Find where the given text appears and provide that cell's center as [x, y] coordinate. 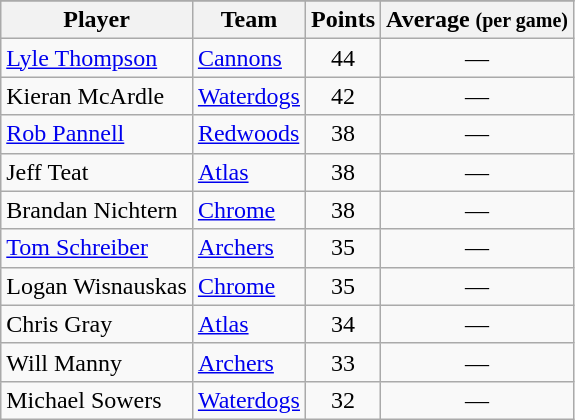
Logan Wisnauskas [97, 286]
Rob Pannell [97, 134]
Redwoods [248, 134]
42 [342, 96]
33 [342, 362]
Tom Schreiber [97, 248]
Chris Gray [97, 324]
Average (per game) [478, 20]
Michael Sowers [97, 400]
Brandan Nichtern [97, 210]
Points [342, 20]
Team [248, 20]
Will Manny [97, 362]
Kieran McArdle [97, 96]
Jeff Teat [97, 172]
Lyle Thompson [97, 58]
44 [342, 58]
Player [97, 20]
34 [342, 324]
32 [342, 400]
Cannons [248, 58]
